Detect which cell encompasses the target text, then output its (x, y) center coordinate. 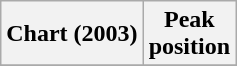
Chart (2003) (72, 34)
Peakposition (189, 34)
